Extract the (X, Y) coordinate from the center of the cell holding the provided text.  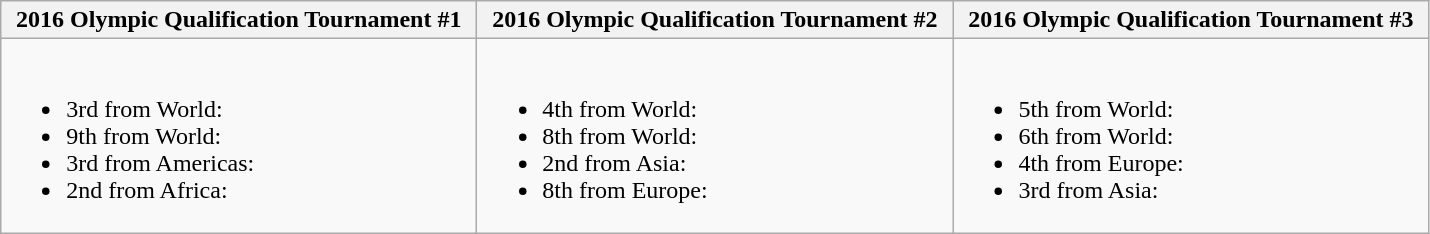
2016 Olympic Qualification Tournament #3 (1191, 20)
4th from World: 8th from World: 2nd from Asia: 8th from Europe: (715, 136)
5th from World: 6th from World: 4th from Europe: 3rd from Asia: (1191, 136)
2016 Olympic Qualification Tournament #1 (239, 20)
2016 Olympic Qualification Tournament #2 (715, 20)
3rd from World: 9th from World: 3rd from Americas: 2nd from Africa: (239, 136)
